Output the [X, Y] coordinate of the center of the cell containing the given text.  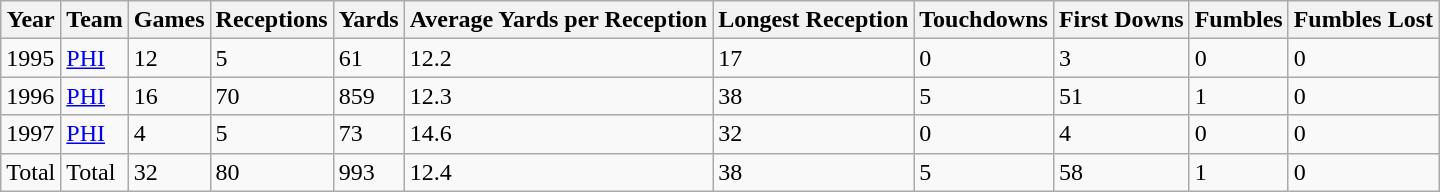
12.2 [558, 58]
Receptions [272, 20]
Games [169, 20]
12.4 [558, 172]
80 [272, 172]
Average Yards per Reception [558, 20]
859 [368, 96]
Team [95, 20]
First Downs [1121, 20]
17 [814, 58]
Year [31, 20]
1996 [31, 96]
993 [368, 172]
61 [368, 58]
3 [1121, 58]
Longest Reception [814, 20]
Fumbles Lost [1363, 20]
1997 [31, 134]
1995 [31, 58]
Yards [368, 20]
73 [368, 134]
12 [169, 58]
58 [1121, 172]
Fumbles [1238, 20]
Touchdowns [984, 20]
16 [169, 96]
14.6 [558, 134]
51 [1121, 96]
12.3 [558, 96]
70 [272, 96]
